Pinpoint the cell where the given text exists, returning its [x, y] midpoint coordinate. 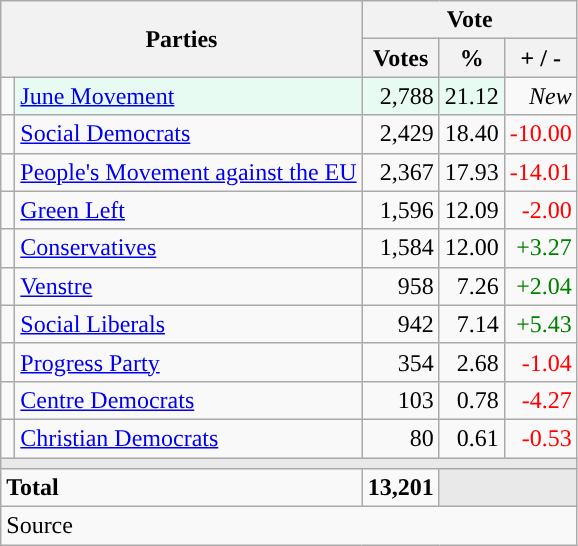
80 [400, 438]
958 [400, 286]
+5.43 [540, 324]
People's Movement against the EU [188, 172]
1,584 [400, 248]
-1.04 [540, 362]
Christian Democrats [188, 438]
Social Democrats [188, 134]
17.93 [472, 172]
21.12 [472, 96]
103 [400, 400]
-0.53 [540, 438]
2.68 [472, 362]
0.78 [472, 400]
Parties [182, 39]
0.61 [472, 438]
2,367 [400, 172]
Green Left [188, 210]
Total [182, 488]
Source [290, 526]
New [540, 96]
June Movement [188, 96]
-2.00 [540, 210]
+ / - [540, 58]
-4.27 [540, 400]
12.00 [472, 248]
Vote [470, 20]
2,429 [400, 134]
Venstre [188, 286]
12.09 [472, 210]
% [472, 58]
1,596 [400, 210]
354 [400, 362]
942 [400, 324]
-10.00 [540, 134]
+3.27 [540, 248]
+2.04 [540, 286]
Centre Democrats [188, 400]
Progress Party [188, 362]
Votes [400, 58]
13,201 [400, 488]
2,788 [400, 96]
18.40 [472, 134]
7.26 [472, 286]
Social Liberals [188, 324]
7.14 [472, 324]
-14.01 [540, 172]
Conservatives [188, 248]
